Identify which cell holds the provided text, then report its [x, y] central coordinate. 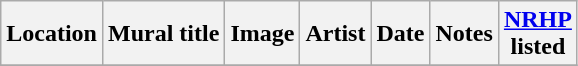
Artist [336, 34]
Notes [464, 34]
Date [400, 34]
Image [262, 34]
Mural title [163, 34]
NRHPlisted [538, 34]
Location [52, 34]
